Find where the given text appears and provide that cell's center as (x, y) coordinate. 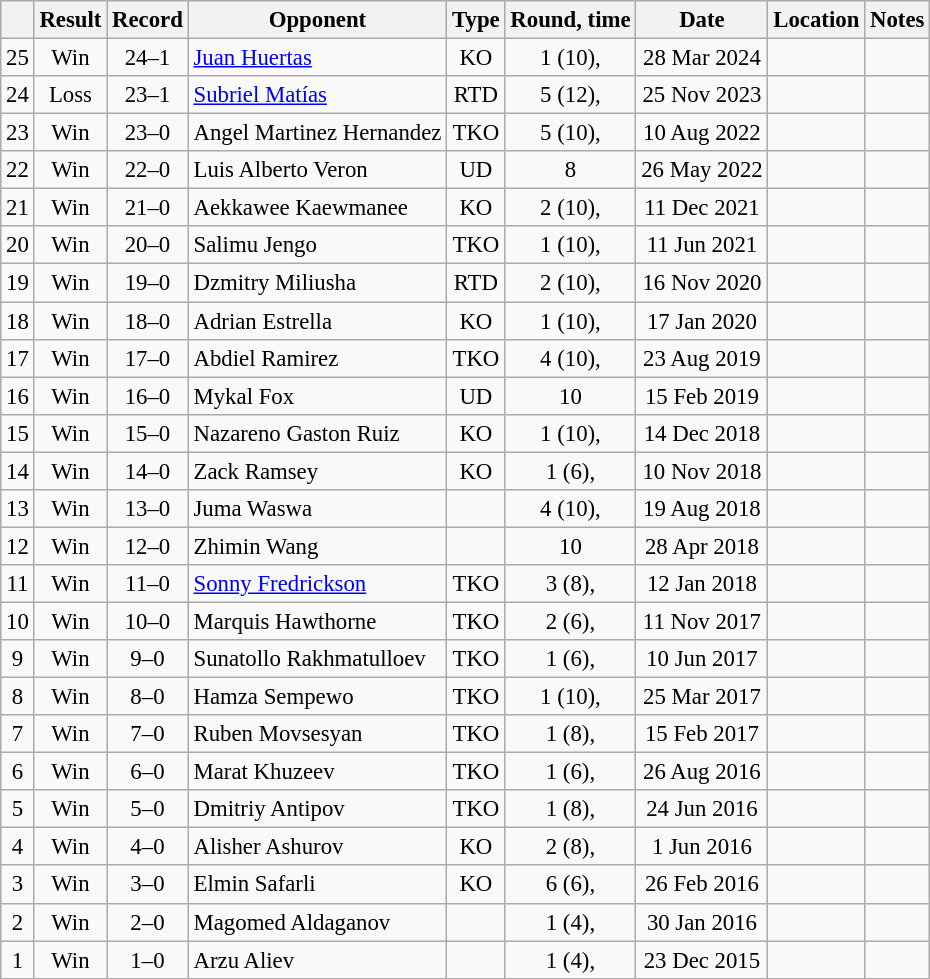
6 (18, 772)
10–0 (148, 621)
6–0 (148, 772)
15 Feb 2019 (702, 396)
24 (18, 95)
10 Nov 2018 (702, 471)
23 (18, 133)
Dmitriy Antipov (318, 809)
26 Feb 2016 (702, 885)
Ruben Movsesyan (318, 734)
Abdiel Ramirez (318, 358)
5 (10), (570, 133)
24 Jun 2016 (702, 809)
6 (6), (570, 885)
11 Dec 2021 (702, 208)
22–0 (148, 170)
16 (18, 396)
20–0 (148, 245)
2 (8), (570, 847)
Adrian Estrella (318, 321)
9 (18, 659)
18–0 (148, 321)
12 Jan 2018 (702, 584)
13 (18, 509)
23–0 (148, 133)
1 (18, 960)
Location (816, 20)
5 (12), (570, 95)
5–0 (148, 809)
19 (18, 283)
Arzu Aliev (318, 960)
21–0 (148, 208)
Type (476, 20)
19 Aug 2018 (702, 509)
Round, time (570, 20)
10 Jun 2017 (702, 659)
11 (18, 584)
Magomed Aldaganov (318, 922)
11 Jun 2021 (702, 245)
Sonny Fredrickson (318, 584)
3 (18, 885)
Mykal Fox (318, 396)
17 Jan 2020 (702, 321)
11 Nov 2017 (702, 621)
18 (18, 321)
8–0 (148, 697)
26 Aug 2016 (702, 772)
25 (18, 58)
Angel Martinez Hernandez (318, 133)
Marat Khuzeev (318, 772)
15–0 (148, 433)
7 (18, 734)
2 (6), (570, 621)
19–0 (148, 283)
14 Dec 2018 (702, 433)
25 Mar 2017 (702, 697)
Aekkawee Kaewmanee (318, 208)
12 (18, 546)
Elmin Safarli (318, 885)
28 Mar 2024 (702, 58)
23 Aug 2019 (702, 358)
Sunatollo Rakhmatulloev (318, 659)
Dzmitry Miliusha (318, 283)
Zhimin Wang (318, 546)
Zack Ramsey (318, 471)
4 (18, 847)
9–0 (148, 659)
12–0 (148, 546)
20 (18, 245)
23 Dec 2015 (702, 960)
15 (18, 433)
Nazareno Gaston Ruiz (318, 433)
1 Jun 2016 (702, 847)
2–0 (148, 922)
Juan Huertas (318, 58)
4–0 (148, 847)
28 Apr 2018 (702, 546)
Record (148, 20)
24–1 (148, 58)
26 May 2022 (702, 170)
Alisher Ashurov (318, 847)
2 (18, 922)
15 Feb 2017 (702, 734)
14–0 (148, 471)
7–0 (148, 734)
16–0 (148, 396)
17 (18, 358)
23–1 (148, 95)
Date (702, 20)
5 (18, 809)
25 Nov 2023 (702, 95)
3–0 (148, 885)
Hamza Sempewo (318, 697)
14 (18, 471)
11–0 (148, 584)
13–0 (148, 509)
Salimu Jengo (318, 245)
30 Jan 2016 (702, 922)
21 (18, 208)
17–0 (148, 358)
Subriel Matías (318, 95)
Result (70, 20)
Notes (898, 20)
3 (8), (570, 584)
Marquis Hawthorne (318, 621)
10 Aug 2022 (702, 133)
Luis Alberto Veron (318, 170)
Juma Waswa (318, 509)
22 (18, 170)
1–0 (148, 960)
16 Nov 2020 (702, 283)
Loss (70, 95)
Opponent (318, 20)
